Find where the given text appears and provide that cell's center as [x, y] coordinate. 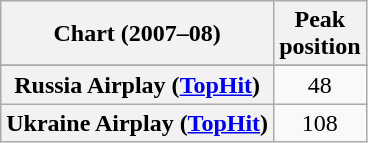
Peakposition [320, 34]
Russia Airplay (TopHit) [138, 85]
48 [320, 85]
Chart (2007–08) [138, 34]
Ukraine Airplay (TopHit) [138, 123]
108 [320, 123]
